Find where the given text appears and provide that cell's center as [X, Y] coordinate. 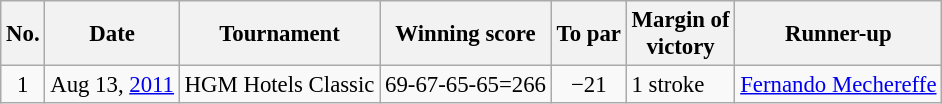
−21 [588, 85]
No. [23, 34]
Fernando Mechereffe [838, 85]
1 stroke [680, 85]
Margin ofvictory [680, 34]
Tournament [279, 34]
Runner-up [838, 34]
To par [588, 34]
69-67-65-65=266 [466, 85]
Aug 13, 2011 [112, 85]
Winning score [466, 34]
Date [112, 34]
1 [23, 85]
HGM Hotels Classic [279, 85]
